Find where the given text appears and provide that cell's center as (x, y) coordinate. 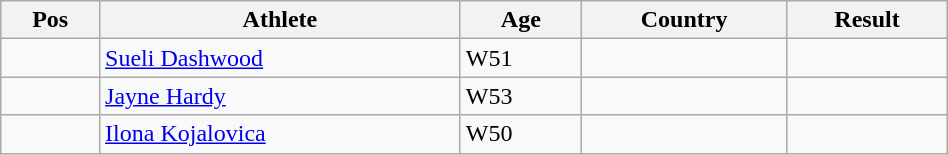
Sueli Dashwood (280, 58)
W50 (520, 134)
Country (684, 20)
W51 (520, 58)
W53 (520, 96)
Pos (50, 20)
Result (868, 20)
Ilona Kojalovica (280, 134)
Athlete (280, 20)
Jayne Hardy (280, 96)
Age (520, 20)
